For the text-containing cell, return its midpoint in (x, y) coordinate format. 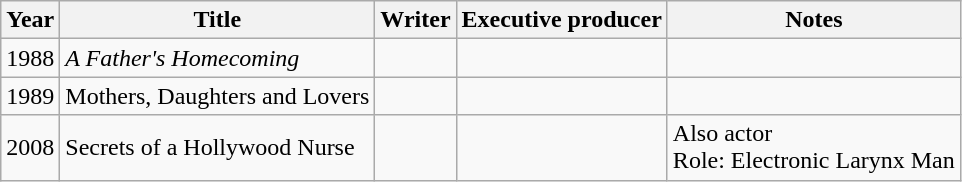
Notes (814, 20)
A Father's Homecoming (218, 58)
Writer (416, 20)
Secrets of a Hollywood Nurse (218, 148)
1988 (30, 58)
1989 (30, 96)
Also actorRole: Electronic Larynx Man (814, 148)
Mothers, Daughters and Lovers (218, 96)
Executive producer (562, 20)
Title (218, 20)
2008 (30, 148)
Year (30, 20)
